Scan for the cell matching the given text and deliver its [x, y] coordinate at center. 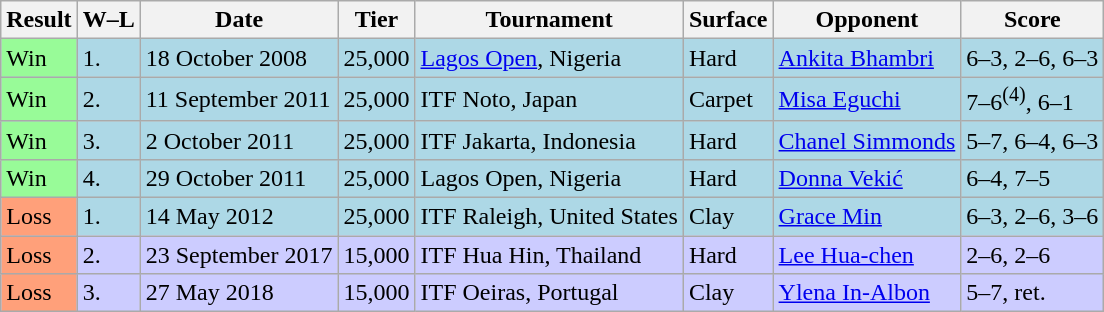
6–3, 2–6, 3–6 [1032, 217]
23 September 2017 [239, 255]
Misa Eguchi [867, 100]
Surface [728, 20]
5–7, 6–4, 6–3 [1032, 140]
ITF Oeiras, Portugal [549, 293]
27 May 2018 [239, 293]
11 September 2011 [239, 100]
14 May 2012 [239, 217]
Tournament [549, 20]
Chanel Simmonds [867, 140]
ITF Raleigh, United States [549, 217]
2 October 2011 [239, 140]
Ylena In-Albon [867, 293]
Ankita Bhambri [867, 58]
18 October 2008 [239, 58]
4. [108, 178]
Lee Hua-chen [867, 255]
2–6, 2–6 [1032, 255]
ITF Jakarta, Indonesia [549, 140]
29 October 2011 [239, 178]
Result [39, 20]
6–4, 7–5 [1032, 178]
ITF Hua Hin, Thailand [549, 255]
ITF Noto, Japan [549, 100]
5–7, ret. [1032, 293]
W–L [108, 20]
6–3, 2–6, 6–3 [1032, 58]
Date [239, 20]
Tier [376, 20]
Score [1032, 20]
Donna Vekić [867, 178]
Carpet [728, 100]
Grace Min [867, 217]
Opponent [867, 20]
7–6(4), 6–1 [1032, 100]
